Extract the [X, Y] coordinate from the center of the cell holding the provided text.  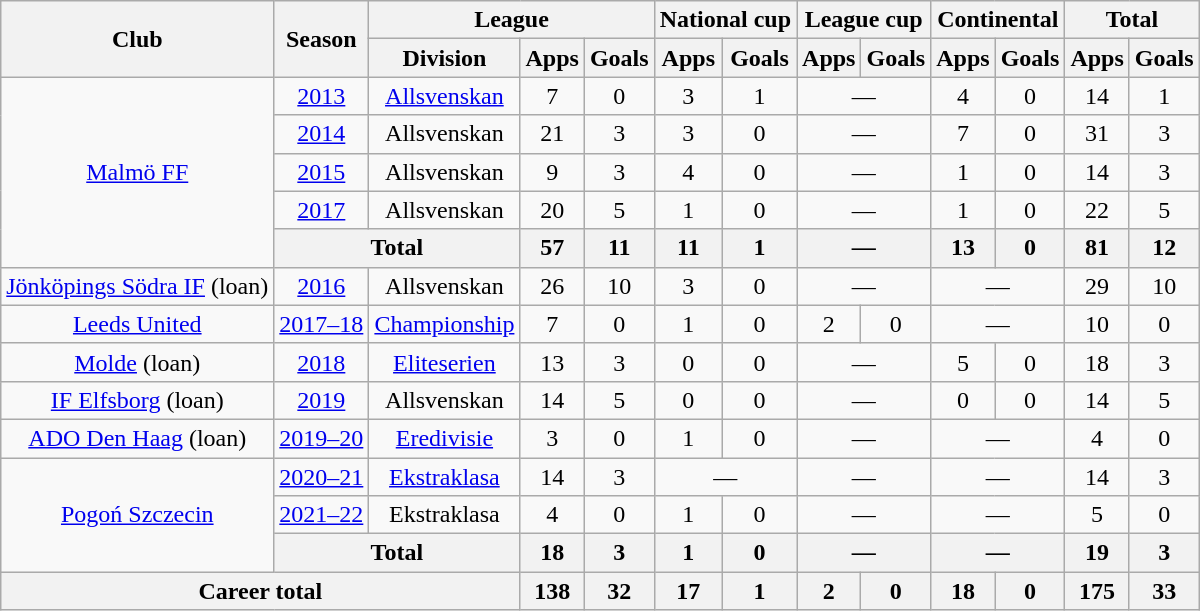
League cup [864, 20]
29 [1097, 286]
Championship [444, 324]
Leeds United [138, 324]
26 [552, 286]
2018 [322, 362]
138 [552, 591]
2017–18 [322, 324]
Club [138, 39]
2020–21 [322, 477]
National cup [725, 20]
ADO Den Haag (loan) [138, 438]
2021–22 [322, 515]
Jönköpings Södra IF (loan) [138, 286]
2016 [322, 286]
League [512, 20]
Division [444, 58]
Eredivisie [444, 438]
2013 [322, 96]
57 [552, 248]
IF Elfsborg (loan) [138, 400]
21 [552, 134]
22 [1097, 210]
2019 [322, 400]
Eliteserien [444, 362]
Continental [998, 20]
2014 [322, 134]
33 [1164, 591]
9 [552, 172]
19 [1097, 553]
81 [1097, 248]
20 [552, 210]
2015 [322, 172]
17 [688, 591]
Pogoń Szczecin [138, 515]
32 [619, 591]
2019–20 [322, 438]
Career total [260, 591]
Season [322, 39]
12 [1164, 248]
2017 [322, 210]
31 [1097, 134]
Malmö FF [138, 172]
175 [1097, 591]
Molde (loan) [138, 362]
